Scan for the cell matching the given text and deliver its (x, y) coordinate at center. 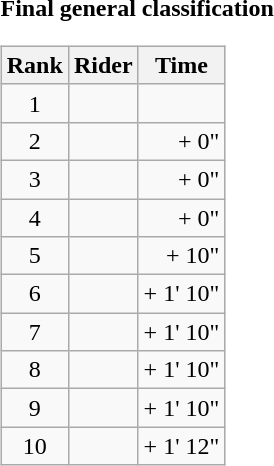
Time (182, 65)
+ 1' 12" (182, 446)
1 (34, 103)
3 (34, 179)
Rider (103, 65)
+ 10" (182, 256)
6 (34, 294)
4 (34, 217)
9 (34, 408)
5 (34, 256)
10 (34, 446)
Rank (34, 65)
7 (34, 332)
8 (34, 370)
2 (34, 141)
